Search for the cell housing the specified text and yield its (x, y) center coordinate. 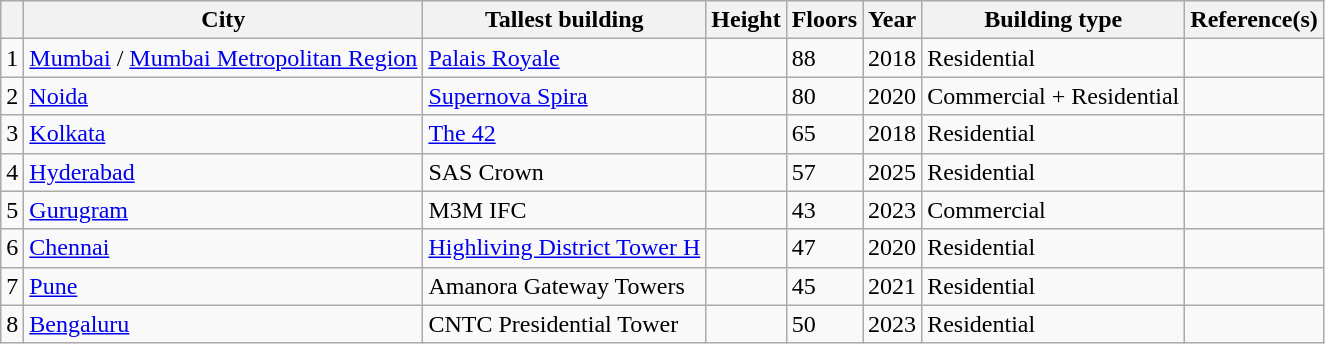
8 (12, 324)
6 (12, 248)
4 (12, 172)
Amanora Gateway Towers (564, 286)
57 (824, 172)
Commercial + Residential (1054, 96)
65 (824, 134)
7 (12, 286)
CNTC Presidential Tower (564, 324)
Mumbai / Mumbai Metropolitan Region (224, 58)
88 (824, 58)
Floors (824, 20)
SAS Crown (564, 172)
Reference(s) (1254, 20)
47 (824, 248)
Highliving District Tower H (564, 248)
Commercial (1054, 210)
Gurugram (224, 210)
Supernova Spira (564, 96)
Chennai (224, 248)
Pune (224, 286)
Kolkata (224, 134)
Building type (1054, 20)
2 (12, 96)
Hyderabad (224, 172)
3 (12, 134)
5 (12, 210)
80 (824, 96)
43 (824, 210)
Tallest building (564, 20)
50 (824, 324)
1 (12, 58)
Noida (224, 96)
45 (824, 286)
Bengaluru (224, 324)
City (224, 20)
Height (746, 20)
Palais Royale (564, 58)
The 42 (564, 134)
Year (892, 20)
2021 (892, 286)
2025 (892, 172)
M3M IFC (564, 210)
